Capture the cell that displays the provided text and extract its (X, Y) central coordinate. 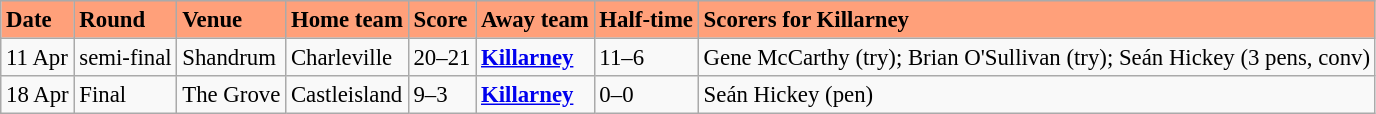
18 Apr (38, 94)
Away team (535, 19)
Scorers for Killarney (1036, 19)
Home team (348, 19)
Seán Hickey (pen) (1036, 94)
semi-final (126, 57)
9–3 (442, 94)
The Grove (232, 94)
Round (126, 19)
0–0 (646, 94)
Half-time (646, 19)
11 Apr (38, 57)
Gene McCarthy (try); Brian O'Sullivan (try); Seán Hickey (3 pens, conv) (1036, 57)
Charleville (348, 57)
Final (126, 94)
20–21 (442, 57)
11–6 (646, 57)
Venue (232, 19)
Score (442, 19)
Date (38, 19)
Shandrum (232, 57)
Castleisland (348, 94)
